Identify which cell holds the provided text, then report its [X, Y] central coordinate. 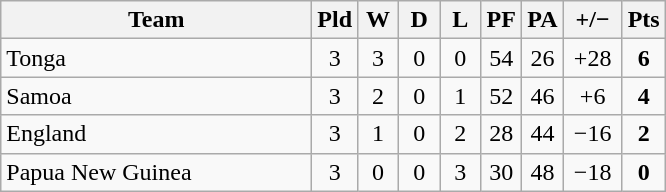
46 [542, 96]
4 [644, 96]
−16 [592, 134]
48 [542, 172]
D [420, 20]
Papua New Guinea [156, 172]
Pts [644, 20]
England [156, 134]
PF [502, 20]
Samoa [156, 96]
PA [542, 20]
30 [502, 172]
+/− [592, 20]
Team [156, 20]
26 [542, 58]
6 [644, 58]
44 [542, 134]
W [378, 20]
Pld [335, 20]
54 [502, 58]
Tonga [156, 58]
28 [502, 134]
52 [502, 96]
L [460, 20]
+28 [592, 58]
−18 [592, 172]
+6 [592, 96]
